Return (X, Y) of the center of cell containing provided text 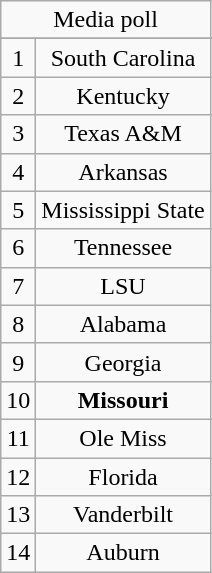
8 (18, 324)
Texas A&M (123, 134)
10 (18, 400)
Mississippi State (123, 210)
1 (18, 58)
2 (18, 96)
Kentucky (123, 96)
14 (18, 553)
6 (18, 248)
Auburn (123, 553)
Media poll (106, 20)
Alabama (123, 324)
South Carolina (123, 58)
5 (18, 210)
Vanderbilt (123, 515)
Georgia (123, 362)
LSU (123, 286)
13 (18, 515)
9 (18, 362)
3 (18, 134)
4 (18, 172)
Tennessee (123, 248)
12 (18, 477)
Ole Miss (123, 438)
11 (18, 438)
Missouri (123, 400)
7 (18, 286)
Arkansas (123, 172)
Florida (123, 477)
